Return (X, Y) of the center of cell containing provided text 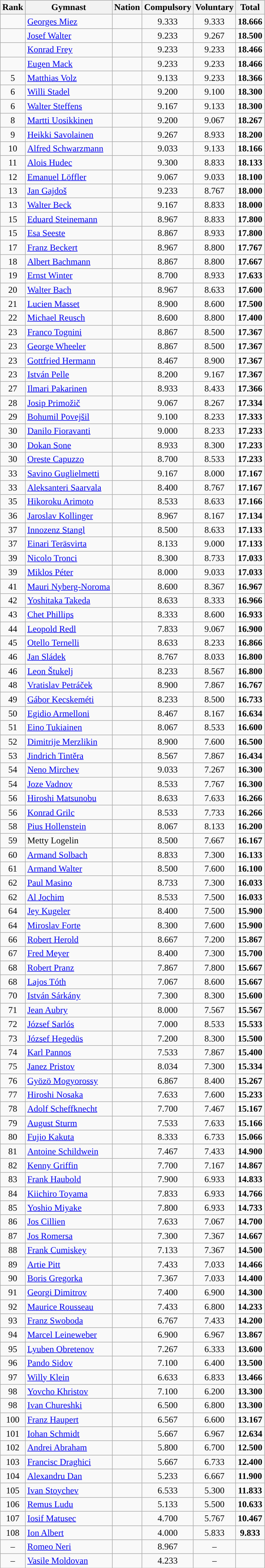
90 (13, 1278)
Konrad Frey (69, 50)
12 (13, 177)
August Sturm (69, 1123)
16.600 (250, 728)
Willi Stadel (69, 92)
Kiichiro Toyama (69, 1194)
Lucien Masset (69, 304)
Georgi Dimitrov (69, 1292)
35 (13, 502)
76 (13, 1081)
77 (13, 1095)
16.967 (250, 586)
Mauri Nyberg-Noroma (69, 586)
6.400 (214, 1363)
14.833 (250, 1180)
93 (13, 1321)
Yoshitaka Takeda (69, 600)
Walter Bach (69, 290)
Robert Pranz (69, 968)
Yovcho Khristov (69, 1391)
29 (13, 417)
Danilo Fioravanti (69, 431)
13.466 (250, 1377)
Hikoroku Arimoto (69, 502)
Hiroshi Matsunobu (69, 798)
16.966 (250, 600)
17.633 (250, 276)
11 (13, 163)
Dokan Sone (69, 445)
Frank Cumiskey (69, 1250)
Michael Reusch (69, 318)
15.166 (250, 1123)
7.400 (168, 1292)
92 (13, 1306)
Alois Hudec (69, 163)
6.700 (214, 1448)
Josef Walter (69, 36)
15.267 (250, 1081)
George Wheeler (69, 346)
Yoshio Miyake (69, 1208)
5.800 (168, 1448)
18.200 (250, 134)
15.167 (250, 1109)
Eino Tukiainen (69, 728)
50 (13, 714)
16.133 (250, 854)
Pius Hollenstein (69, 826)
Adolf Scheffknecht (69, 1109)
8.200 (168, 374)
Fujio Kakuta (69, 1137)
Robert Herold (69, 939)
7.000 (168, 1024)
59 (13, 840)
97 (13, 1377)
18.267 (250, 120)
75 (13, 1066)
Albert Bachmann (69, 262)
Nation (127, 7)
Frank Haubold (69, 1180)
Joze Vadnov (69, 784)
Einari Teräsvirta (69, 544)
14.233 (250, 1306)
16.500 (250, 742)
Jaroslav Kollinger (69, 516)
7.667 (214, 840)
4.000 (168, 1533)
14.667 (250, 1236)
14.733 (250, 1208)
91 (13, 1292)
5.500 (214, 1504)
13.867 (250, 1335)
Rank (13, 7)
Dimitrije Merzlikin (69, 742)
7.733 (214, 812)
Marcel Leineweber (69, 1335)
Antoine Schildwein (69, 1151)
21 (13, 304)
Willy Klein (69, 1377)
107 (13, 1518)
Jey Kugeler (69, 911)
9.300 (168, 163)
16.767 (250, 685)
15.233 (250, 1095)
Heikki Savolainen (69, 134)
Paul Masino (69, 883)
79 (13, 1123)
Neno Mirchev (69, 770)
103 (13, 1462)
Janez Pristov (69, 1066)
Innozenz Stangl (69, 530)
Leopold Redl (69, 629)
Voluntary (214, 7)
Kenny Griffin (69, 1165)
Jan Sládek (69, 657)
12.500 (250, 1448)
Bohumil Povejšil (69, 417)
18.666 (250, 22)
105 (13, 1490)
14.500 (250, 1250)
6.767 (168, 1321)
Jos Cillien (69, 1222)
Georges Miez (69, 22)
53 (13, 756)
Franz Beckert (69, 247)
17.166 (250, 502)
13.500 (250, 1363)
9 (13, 134)
86 (13, 1222)
Romeo Neri (69, 1547)
Iohan Schmidt (69, 1434)
István Sárkány (69, 996)
67 (13, 954)
22 (13, 318)
36 (13, 516)
78 (13, 1109)
5.300 (214, 1490)
11.833 (250, 1490)
10.467 (250, 1518)
8.667 (168, 939)
60 (13, 854)
Ernst Winter (69, 276)
101 (13, 1434)
Armand Walter (69, 869)
87 (13, 1236)
Walter Beck (69, 205)
8.367 (214, 586)
18.166 (250, 148)
József Sarlós (69, 1024)
Franco Tognini (69, 332)
100 (13, 1420)
95 (13, 1349)
15.400 (250, 1052)
6.333 (214, 1349)
Walter Steffens (69, 106)
6.500 (168, 1405)
14.300 (250, 1292)
14.400 (250, 1278)
18.133 (250, 163)
42 (13, 600)
15.066 (250, 1137)
14.700 (250, 1222)
88 (13, 1250)
Eduard Steinemann (69, 219)
16.167 (250, 840)
Metty Logelin (69, 840)
11.900 (250, 1476)
4.700 (168, 1518)
14.466 (250, 1264)
Gábor Kecskeméti (69, 699)
Iosif Matusec (69, 1518)
15.600 (250, 996)
106 (13, 1504)
7.767 (214, 784)
17.334 (250, 403)
82 (13, 1165)
Remus Ludu (69, 1504)
Armand Solbach (69, 854)
16.200 (250, 826)
14.200 (250, 1321)
61 (13, 869)
Ion Albert (69, 1533)
Martti Uosikkinen (69, 120)
Miklos Péter (69, 572)
Franz Haupert (69, 1420)
15.700 (250, 954)
Jean Aubry (69, 1010)
89 (13, 1264)
5.233 (168, 1476)
István Pelle (69, 374)
Ivan Stoychev (69, 1490)
6.200 (214, 1391)
Andrei Abraham (69, 1448)
Gymnast (69, 7)
28 (13, 403)
17.366 (250, 388)
17.134 (250, 516)
12.634 (250, 1434)
8.433 (214, 388)
6.567 (168, 1420)
27 (13, 388)
17.400 (250, 318)
84 (13, 1194)
8 (13, 120)
18.366 (250, 78)
96 (13, 1363)
Chet Phillips (69, 614)
6.600 (214, 1420)
Jan Gajdoš (69, 191)
6.667 (214, 1476)
Francisc Draghici (69, 1462)
10.633 (250, 1504)
15.867 (250, 939)
8.034 (168, 1066)
Oreste Capuzzo (69, 459)
Jos Romersa (69, 1236)
17.500 (250, 304)
Franz Swoboda (69, 1321)
72 (13, 1024)
5.833 (214, 1533)
18.100 (250, 177)
17.667 (250, 262)
13.600 (250, 1349)
6.833 (214, 1377)
Matthias Volz (69, 78)
71 (13, 1010)
Ivan Chureshki (69, 1405)
19 (13, 276)
5.767 (214, 1518)
58 (13, 826)
Nicolo Tronci (69, 558)
Alfred Schwarzmann (69, 148)
Esa Seeste (69, 233)
Jindrich Tintěra (69, 756)
Eugen Mack (69, 64)
14.900 (250, 1151)
Emanuel Löffler (69, 177)
15.334 (250, 1066)
16.434 (250, 756)
66 (13, 939)
8.267 (214, 403)
Boris Gregorka (69, 1278)
Alexandru Dan (69, 1476)
Ilmari Pakarinen (69, 388)
Fred Meyer (69, 954)
45 (13, 643)
108 (13, 1533)
83 (13, 1180)
41 (13, 586)
10 (13, 148)
51 (13, 728)
74 (13, 1052)
15.567 (250, 1010)
6.533 (168, 1490)
80 (13, 1137)
Vratislav Petráček (69, 685)
7.133 (168, 1250)
104 (13, 1476)
Aleksanteri Saarvala (69, 488)
13.167 (250, 1420)
18.500 (250, 36)
4.233 (168, 1561)
8.033 (214, 657)
Josip Primožič (69, 403)
Egidio Armelloni (69, 714)
Otello Ternelli (69, 643)
17.600 (250, 290)
94 (13, 1335)
15.500 (250, 1038)
7.167 (214, 1165)
44 (13, 629)
Maurice Rousseau (69, 1306)
Gottfried Hermann (69, 360)
12.400 (250, 1462)
16.100 (250, 869)
Lyuben Obretenov (69, 1349)
Miroslav Forte (69, 925)
6.633 (168, 1377)
14.867 (250, 1165)
6.867 (168, 1081)
48 (13, 685)
70 (13, 996)
Leon Štukelj (69, 671)
Artie Pitt (69, 1264)
81 (13, 1151)
52 (13, 742)
Total (250, 7)
16.900 (250, 629)
17.333 (250, 417)
16.634 (250, 714)
5.133 (168, 1504)
7.900 (168, 1180)
Karl Pannos (69, 1052)
Savino Guglielmetti (69, 473)
49 (13, 699)
7.567 (214, 1010)
Lajos Tóth (69, 982)
5 (13, 78)
Compulsory (168, 7)
17.767 (250, 247)
85 (13, 1208)
Gyözö Mogyorossy (69, 1081)
Hiroshi Nosaka (69, 1095)
102 (13, 1448)
József Hegedüs (69, 1038)
16.866 (250, 643)
18 (13, 262)
20 (13, 290)
16.933 (250, 614)
17 (13, 247)
14.766 (250, 1194)
9.833 (250, 1533)
Al Jochim (69, 897)
Vasile Moldovan (69, 1561)
43 (13, 614)
16.733 (250, 699)
Pando Sidov (69, 1363)
15.533 (250, 1024)
Konrad Grilc (69, 812)
73 (13, 1038)
